Return (X, Y) of the center of cell containing provided text 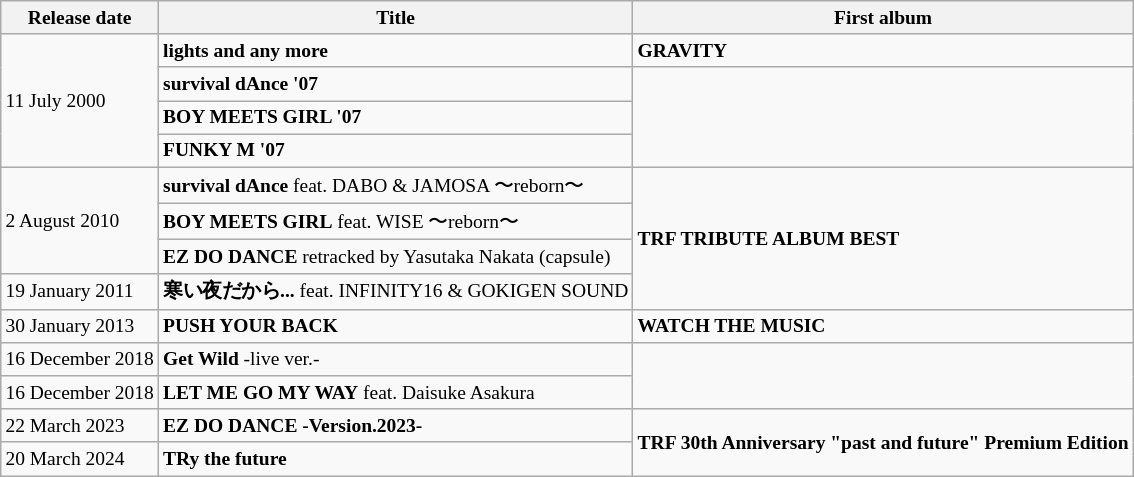
BOY MEETS GIRL '07 (396, 118)
2 August 2010 (80, 220)
EZ DO DANCE -Version.2023- (396, 426)
LET ME GO MY WAY feat. Daisuke Asakura (396, 392)
TRF TRIBUTE ALBUM BEST (883, 238)
WATCH THE MUSIC (883, 326)
GRAVITY (883, 50)
TRy the future (396, 458)
BOY MEETS GIRL feat. WISE 〜reborn〜 (396, 221)
survival dAnce '07 (396, 84)
survival dAnce feat. DABO & JAMOSA 〜reborn〜 (396, 185)
30 January 2013 (80, 326)
Title (396, 18)
lights and any more (396, 50)
First album (883, 18)
20 March 2024 (80, 458)
PUSH YOUR BACK (396, 326)
EZ DO DANCE retracked by Yasutaka Nakata (capsule) (396, 256)
FUNKY M '07 (396, 150)
11 July 2000 (80, 100)
22 March 2023 (80, 426)
Get Wild -live ver.- (396, 360)
Release date (80, 18)
TRF 30th Anniversary "past and future" Premium Edition (883, 442)
寒い夜だから... feat. INFINITY16 & GOKIGEN SOUND (396, 291)
19 January 2011 (80, 291)
